Provide the [X, Y] coordinate of the cell's center where the given text is located.  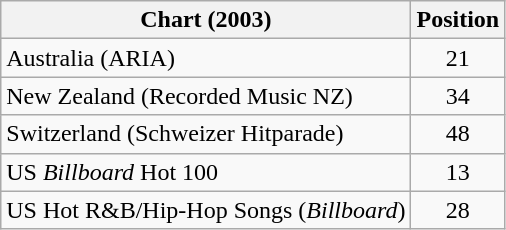
13 [458, 172]
21 [458, 58]
US Hot R&B/Hip-Hop Songs (Billboard) [206, 210]
Switzerland (Schweizer Hitparade) [206, 134]
New Zealand (Recorded Music NZ) [206, 96]
Australia (ARIA) [206, 58]
48 [458, 134]
Position [458, 20]
US Billboard Hot 100 [206, 172]
Chart (2003) [206, 20]
28 [458, 210]
34 [458, 96]
